Determine the [X, Y] coordinate at the center of the cell enclosing the given text.  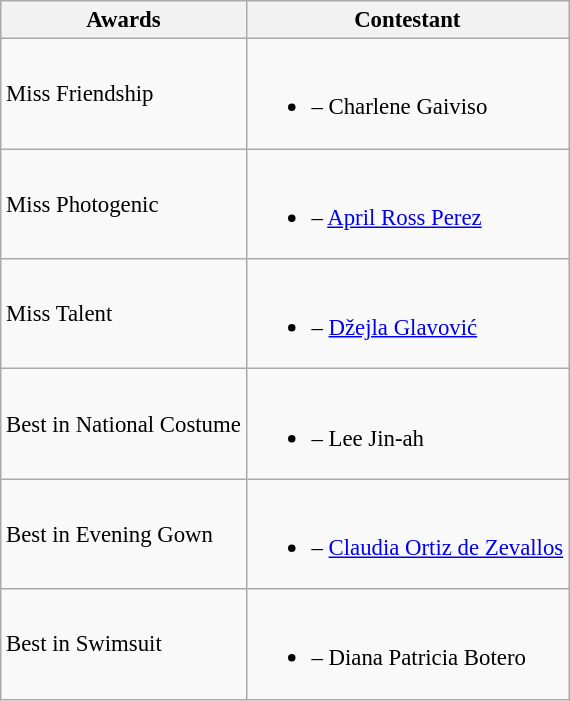
– Claudia Ortiz de Zevallos [407, 534]
Best in Evening Gown [124, 534]
– April Ross Perez [407, 204]
– Charlene Gaiviso [407, 94]
Miss Photogenic [124, 204]
Best in National Costume [124, 424]
Contestant [407, 20]
Best in Swimsuit [124, 644]
Miss Friendship [124, 94]
– Diana Patricia Botero [407, 644]
– Lee Jin-ah [407, 424]
Awards [124, 20]
Miss Talent [124, 314]
– Džejla Glavović [407, 314]
